Scan for the cell matching the given text and deliver its [X, Y] coordinate at center. 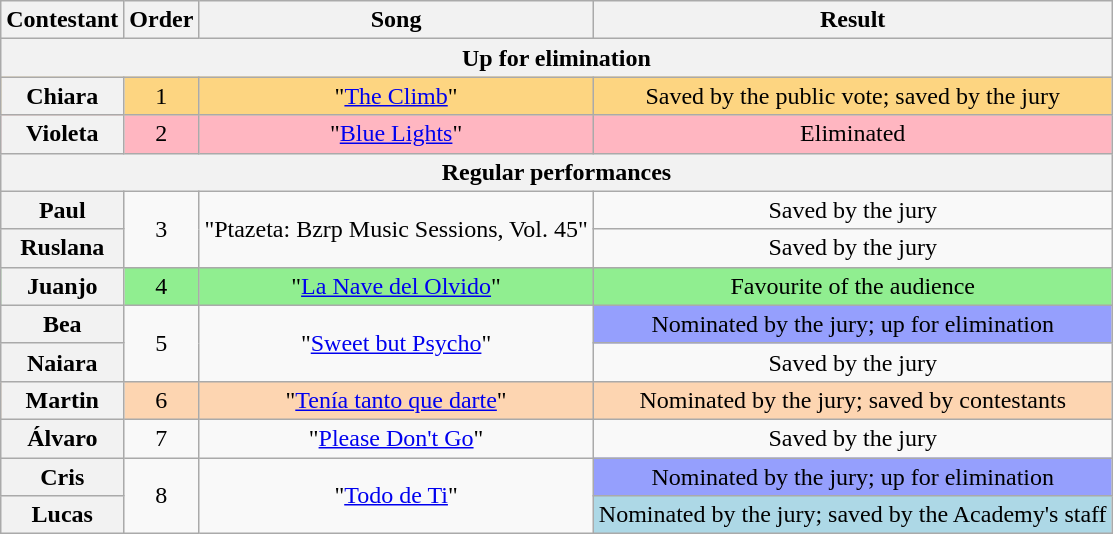
"La Nave del Olvido" [396, 286]
Nominated by the jury; saved by contestants [852, 400]
4 [162, 286]
"Blue Lights" [396, 134]
"Please Don't Go" [396, 438]
Contestant [62, 20]
Lucas [62, 515]
Chiara [62, 96]
3 [162, 229]
"Tenía tanto que darte" [396, 400]
Saved by the public vote; saved by the jury [852, 96]
6 [162, 400]
Nominated by the jury; saved by the Academy's staff [852, 515]
Violeta [62, 134]
Bea [62, 324]
Cris [62, 477]
Paul [62, 210]
Up for elimination [556, 58]
2 [162, 134]
"The Climb" [396, 96]
Eliminated [852, 134]
Regular performances [556, 172]
7 [162, 438]
8 [162, 496]
Naiara [62, 362]
"Sweet but Psycho" [396, 343]
Song [396, 20]
1 [162, 96]
5 [162, 343]
Favourite of the audience [852, 286]
"Ptazeta: Bzrp Music Sessions, Vol. 45" [396, 229]
Result [852, 20]
"Todo de Ti" [396, 496]
Ruslana [62, 248]
Order [162, 20]
Juanjo [62, 286]
Álvaro [62, 438]
Martin [62, 400]
